Pinpoint the cell where the given text exists, returning its (x, y) midpoint coordinate. 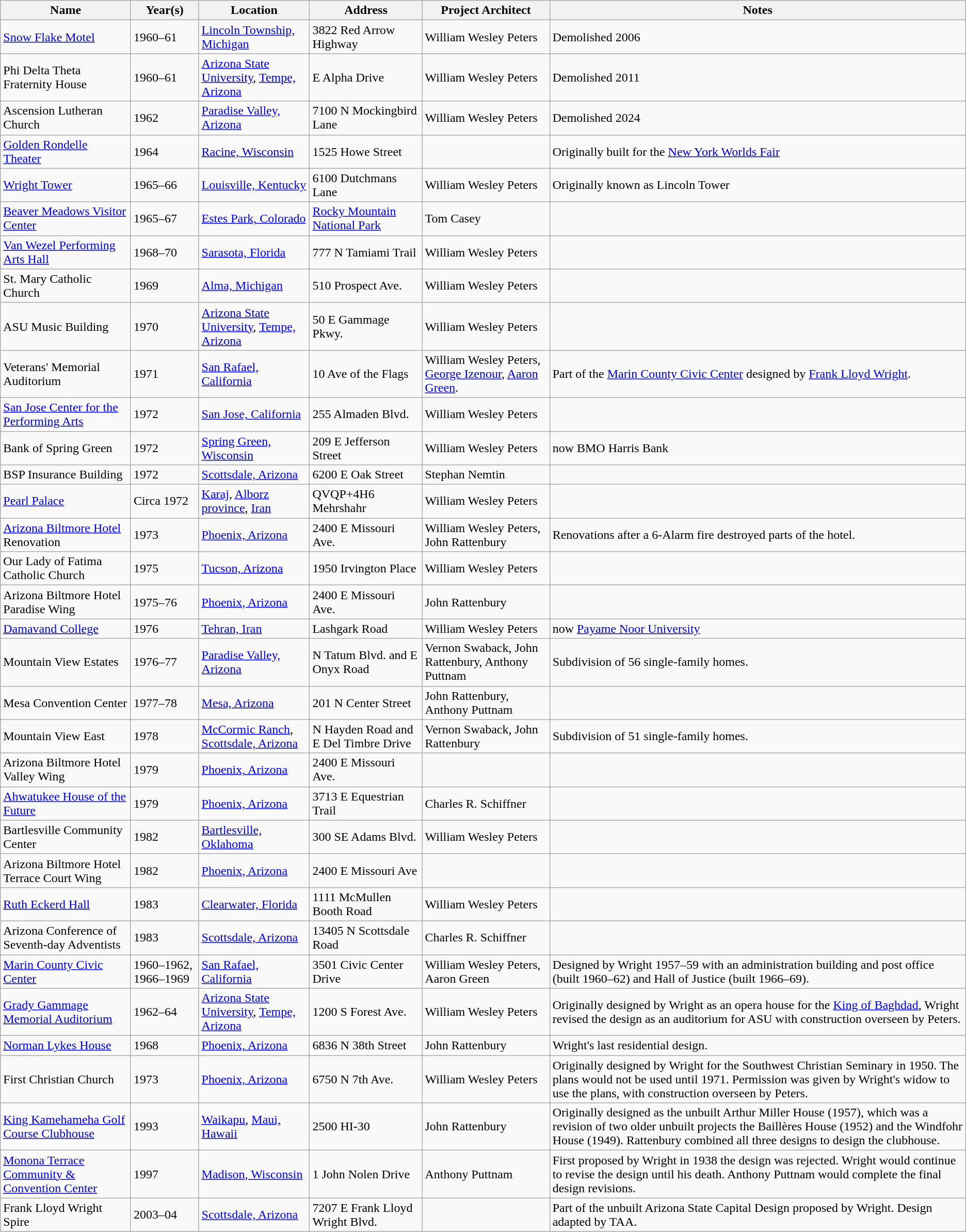
3822 Red Arrow Highway (366, 37)
3501 Civic Center Drive (366, 971)
10 Ave of the Flags (366, 374)
now BMO Harris Bank (758, 448)
Damavand College (66, 629)
Stephan Nemtin (486, 475)
Designed by Wright 1957–59 with an administration building and post office (built 1960–62) and Hall of Justice (built 1966–69). (758, 971)
San Jose, California (254, 414)
Tucson, Arizona (254, 569)
3713 E Equestrian Trail (366, 803)
San Jose Center for the Performing Arts (66, 414)
1976–77 (165, 662)
Rocky Mountain National Park (366, 219)
Arizona Biltmore Hotel Renovation (66, 535)
Ascension Lutheran Church (66, 118)
Notes (758, 10)
Arizona Biltmore Hotel Terrace Court Wing (66, 870)
Beaver Meadows Visitor Center (66, 219)
Wright's last residential design. (758, 1046)
1971 (165, 374)
BSP Insurance Building (66, 475)
William Wesley Peters, Aaron Green (486, 971)
Sarasota, Florida (254, 252)
Originally known as Lincoln Tower (758, 185)
Year(s) (165, 10)
Demolished 2011 (758, 77)
William Wesley Peters, John Rattenbury (486, 535)
Part of the unbuilt Arizona State Capital Design proposed by Wright. Design adapted by TAA. (758, 1215)
Marin County Civic Center (66, 971)
Wright Tower (66, 185)
1978 (165, 736)
1970 (165, 326)
1968–70 (165, 252)
Ruth Eckerd Hall (66, 904)
Lashgark Road (366, 629)
Bartlesville Community Center (66, 837)
King Kamehameha Golf Course Clubhouse (66, 1127)
Bartlesville, Oklahoma (254, 837)
209 E Jefferson Street (366, 448)
First Christian Church (66, 1079)
Phi Delta Theta Fraternity House (66, 77)
1950 Irvington Place (366, 569)
1993 (165, 1127)
300 SE Adams Blvd. (366, 837)
QVQP+4H6 Mehrshahr (366, 502)
Originally built for the New York Worlds Fair (758, 152)
6750 N 7th Ave. (366, 1079)
Circa 1972 (165, 502)
Arizona Biltmore Hotel Valley Wing (66, 770)
Location (254, 10)
Veterans' Memorial Auditorium (66, 374)
Louisville, Kentucky (254, 185)
Mountain View East (66, 736)
1962 (165, 118)
now Payame Noor University (758, 629)
1111 McMullen Booth Road (366, 904)
Monona Terrace Community & Convention Center (66, 1174)
Tom Casey (486, 219)
N Hayden Road and E Del Timbre Drive (366, 736)
Vernon Swaback, John Rattenbury, Anthony Puttnam (486, 662)
1975 (165, 569)
Demolished 2006 (758, 37)
50 E Gammage Pkwy. (366, 326)
Waikapu, Maui, Hawaii (254, 1127)
7207 E Frank Lloyd Wright Blvd. (366, 1215)
Subdivision of 51 single-family homes. (758, 736)
Alma, Michigan (254, 286)
Tehran, Iran (254, 629)
Ahwatukee House of the Future (66, 803)
Frank Lloyd Wright Spire (66, 1215)
1525 Howe Street (366, 152)
Renovations after a 6-Alarm fire destroyed parts of the hotel. (758, 535)
E Alpha Drive (366, 77)
St. Mary Catholic Church (66, 286)
1969 (165, 286)
Madison, Wisconsin (254, 1174)
Mountain View Estates (66, 662)
McCormic Ranch, Scottsdale, Arizona (254, 736)
Arizona Conference of Seventh-day Adventists (66, 937)
Mesa Convention Center (66, 703)
Racine, Wisconsin (254, 152)
1975–76 (165, 602)
1976 (165, 629)
Golden Rondelle Theater (66, 152)
1962–64 (165, 1012)
1977–78 (165, 703)
Anthony Puttnam (486, 1174)
6200 E Oak Street (366, 475)
255 Almaden Blvd. (366, 414)
John Rattenbury, Anthony Puttnam (486, 703)
1 John Nolen Drive (366, 1174)
Van Wezel Performing Arts Hall (66, 252)
2400 E Missouri Ave (366, 870)
Spring Green, Wisconsin (254, 448)
Address (366, 10)
2500 HI-30 (366, 1127)
1960–1962, 1966–1969 (165, 971)
Subdivision of 56 single-family homes. (758, 662)
Snow Flake Motel (66, 37)
777 N Tamiami Trail (366, 252)
Lincoln Township, Michigan (254, 37)
ASU Music Building (66, 326)
Part of the Marin County Civic Center designed by Frank Lloyd Wright. (758, 374)
Grady Gammage Memorial Auditorium (66, 1012)
William Wesley Peters, George Izenour, Aaron Green. (486, 374)
Project Architect (486, 10)
Name (66, 10)
Karaj, Alborz province, Iran (254, 502)
Our Lady of Fatima Catholic Church (66, 569)
Estes Park, Colorado (254, 219)
1965–67 (165, 219)
6836 N 38th Street (366, 1046)
510 Prospect Ave. (366, 286)
2003–04 (165, 1215)
Bank of Spring Green (66, 448)
1200 S Forest Ave. (366, 1012)
13405 N Scottsdale Road (366, 937)
1965–66 (165, 185)
N Tatum Blvd. and E Onyx Road (366, 662)
Demolished 2024 (758, 118)
Vernon Swaback, John Rattenbury (486, 736)
Norman Lykes House (66, 1046)
Arizona Biltmore Hotel Paradise Wing (66, 602)
1968 (165, 1046)
201 N Center Street (366, 703)
Pearl Palace (66, 502)
Clearwater, Florida (254, 904)
1997 (165, 1174)
7100 N Mockingbird Lane (366, 118)
6100 Dutchmans Lane (366, 185)
Mesa, Arizona (254, 703)
1964 (165, 152)
